Return the [x, y] coordinate for the center point of the cell that contains the specified text.  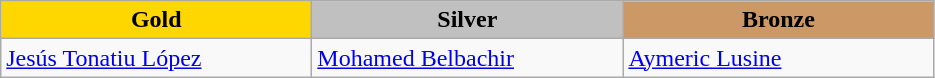
Mohamed Belbachir [468, 58]
Silver [468, 20]
Jesús Tonatiu López [156, 58]
Bronze [778, 20]
Gold [156, 20]
Aymeric Lusine [778, 58]
